Determine the [X, Y] coordinate at the center of the cell enclosing the given text.  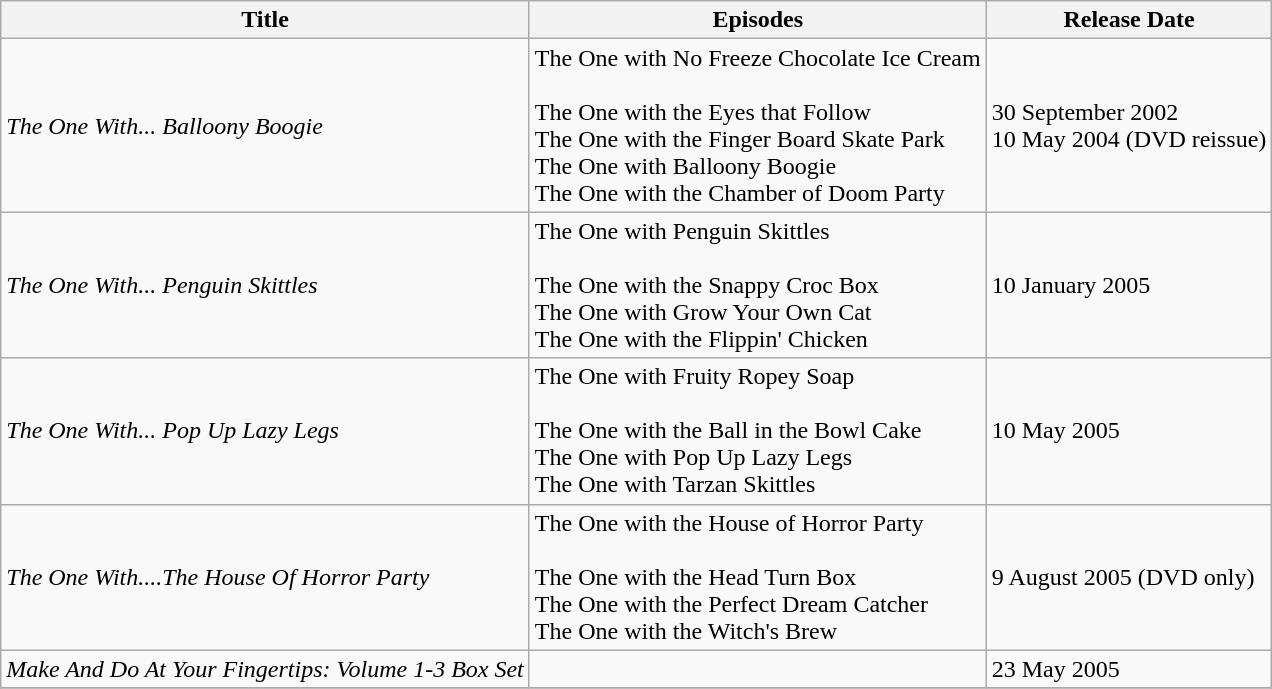
The One With... Pop Up Lazy Legs [266, 431]
The One with Fruity Ropey SoapThe One with the Ball in the Bowl Cake The One with Pop Up Lazy Legs The One with Tarzan Skittles [758, 431]
Title [266, 20]
9 August 2005 (DVD only) [1129, 577]
Release Date [1129, 20]
The One with Penguin SkittlesThe One with the Snappy Croc Box The One with Grow Your Own Cat The One with the Flippin' Chicken [758, 285]
The One With....The House Of Horror Party [266, 577]
The One With... Penguin Skittles [266, 285]
Episodes [758, 20]
The One With... Balloony Boogie [266, 126]
30 September 200210 May 2004 (DVD reissue) [1129, 126]
Make And Do At Your Fingertips: Volume 1-3 Box Set [266, 669]
23 May 2005 [1129, 669]
10 January 2005 [1129, 285]
10 May 2005 [1129, 431]
The One with the House of Horror PartyThe One with the Head Turn Box The One with the Perfect Dream Catcher The One with the Witch's Brew [758, 577]
